From the cell containing the given text, extract its center point as (X, Y) coordinate. 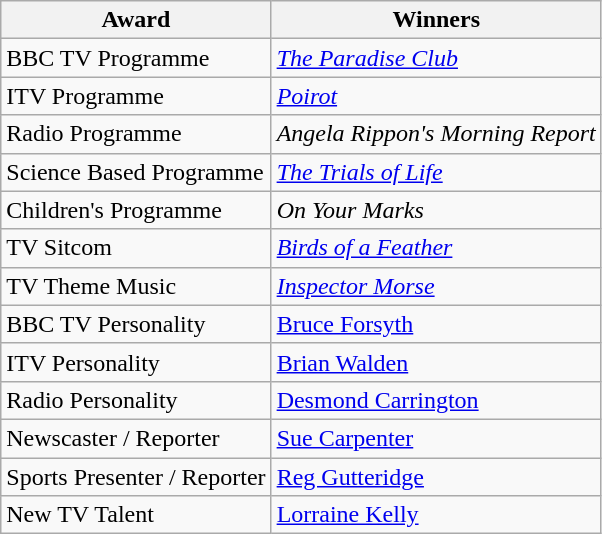
Radio Personality (136, 400)
New TV Talent (136, 515)
Newscaster / Reporter (136, 438)
Winners (436, 20)
Science Based Programme (136, 172)
The Paradise Club (436, 58)
Desmond Carrington (436, 400)
Angela Rippon's Morning Report (436, 134)
Award (136, 20)
Sue Carpenter (436, 438)
On Your Marks (436, 210)
Reg Gutteridge (436, 477)
Brian Walden (436, 362)
BBC TV Programme (136, 58)
Bruce Forsyth (436, 324)
Birds of a Feather (436, 248)
Inspector Morse (436, 286)
Sports Presenter / Reporter (136, 477)
Poirot (436, 96)
Radio Programme (136, 134)
Children's Programme (136, 210)
ITV Programme (136, 96)
TV Sitcom (136, 248)
BBC TV Personality (136, 324)
ITV Personality (136, 362)
TV Theme Music (136, 286)
Lorraine Kelly (436, 515)
The Trials of Life (436, 172)
